From the cell containing the given text, extract its center point as [x, y] coordinate. 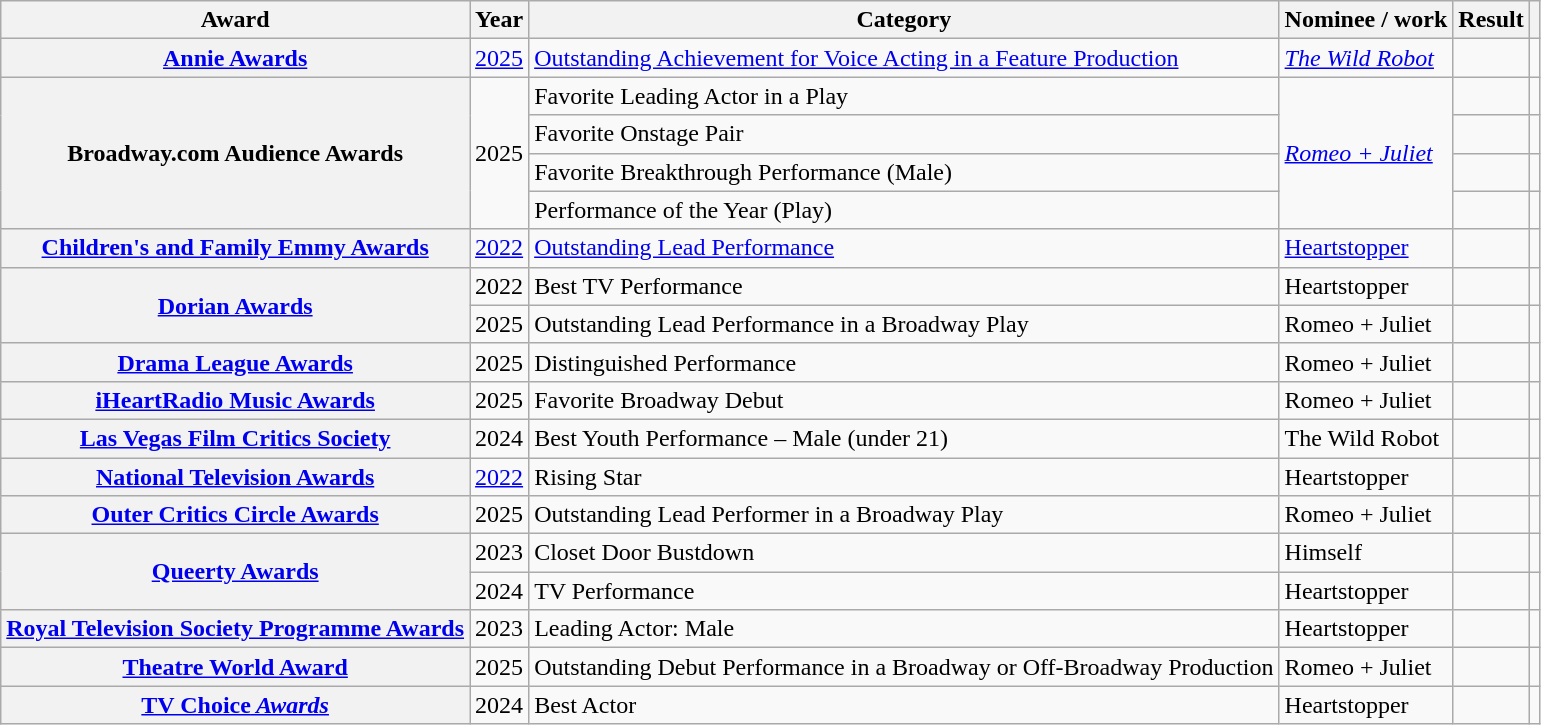
iHeartRadio Music Awards [236, 400]
Rising Star [904, 477]
Best TV Performance [904, 286]
TV Performance [904, 591]
Category [904, 20]
Broadway.com Audience Awards [236, 153]
Outstanding Achievement for Voice Acting in a Feature Production [904, 58]
Children's and Family Emmy Awards [236, 248]
Himself [1366, 553]
Las Vegas Film Critics Society [236, 438]
Dorian Awards [236, 305]
Distinguished Performance [904, 362]
Outstanding Lead Performance in a Broadway Play [904, 324]
Theatre World Award [236, 667]
Favorite Leading Actor in a Play [904, 96]
Year [500, 20]
Outstanding Lead Performer in a Broadway Play [904, 515]
Closet Door Bustdown [904, 553]
Award [236, 20]
Royal Television Society Programme Awards [236, 629]
Favorite Broadway Debut [904, 400]
Best Youth Performance – Male (under 21) [904, 438]
Result [1491, 20]
Best Actor [904, 705]
Favorite Breakthrough Performance (Male) [904, 172]
National Television Awards [236, 477]
Performance of the Year (Play) [904, 210]
Annie Awards [236, 58]
Outstanding Debut Performance in a Broadway or Off-Broadway Production [904, 667]
Leading Actor: Male [904, 629]
Outer Critics Circle Awards [236, 515]
Favorite Onstage Pair [904, 134]
Drama League Awards [236, 362]
Outstanding Lead Performance [904, 248]
TV Choice Awards [236, 705]
Queerty Awards [236, 572]
Nominee / work [1366, 20]
